Locate the cell with the specified text and output its (X, Y) center coordinate. 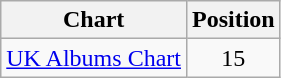
Chart (94, 20)
UK Albums Chart (94, 58)
Position (233, 20)
15 (233, 58)
